Return (x, y) of the center of cell containing provided text 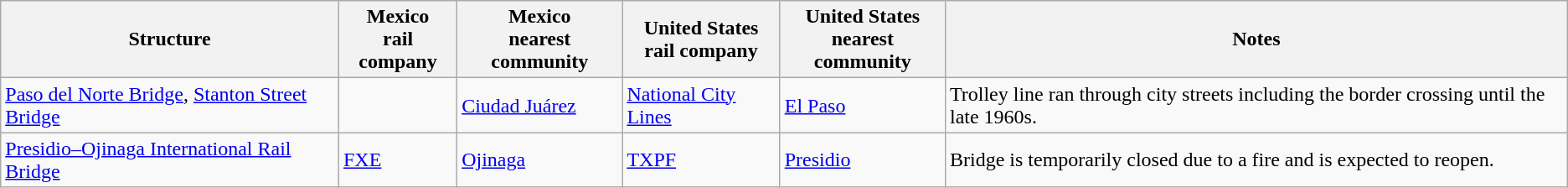
El Paso (863, 106)
Structure (170, 39)
TXPF (701, 159)
Paso del Norte Bridge, Stanton Street Bridge (170, 106)
Bridge is temporarily closed due to a fire and is expected to reopen. (1256, 159)
FXE (397, 159)
Mexicorail company (397, 39)
Mexiconearest community (539, 39)
United Statesnearest community (863, 39)
Presidio–Ojinaga International Rail Bridge (170, 159)
Ciudad Juárez (539, 106)
Ojinaga (539, 159)
Trolley line ran through city streets including the border crossing until the late 1960s. (1256, 106)
Presidio (863, 159)
United Statesrail company (701, 39)
National City Lines (701, 106)
Notes (1256, 39)
